Pinpoint the cell where the given text exists, returning its (X, Y) midpoint coordinate. 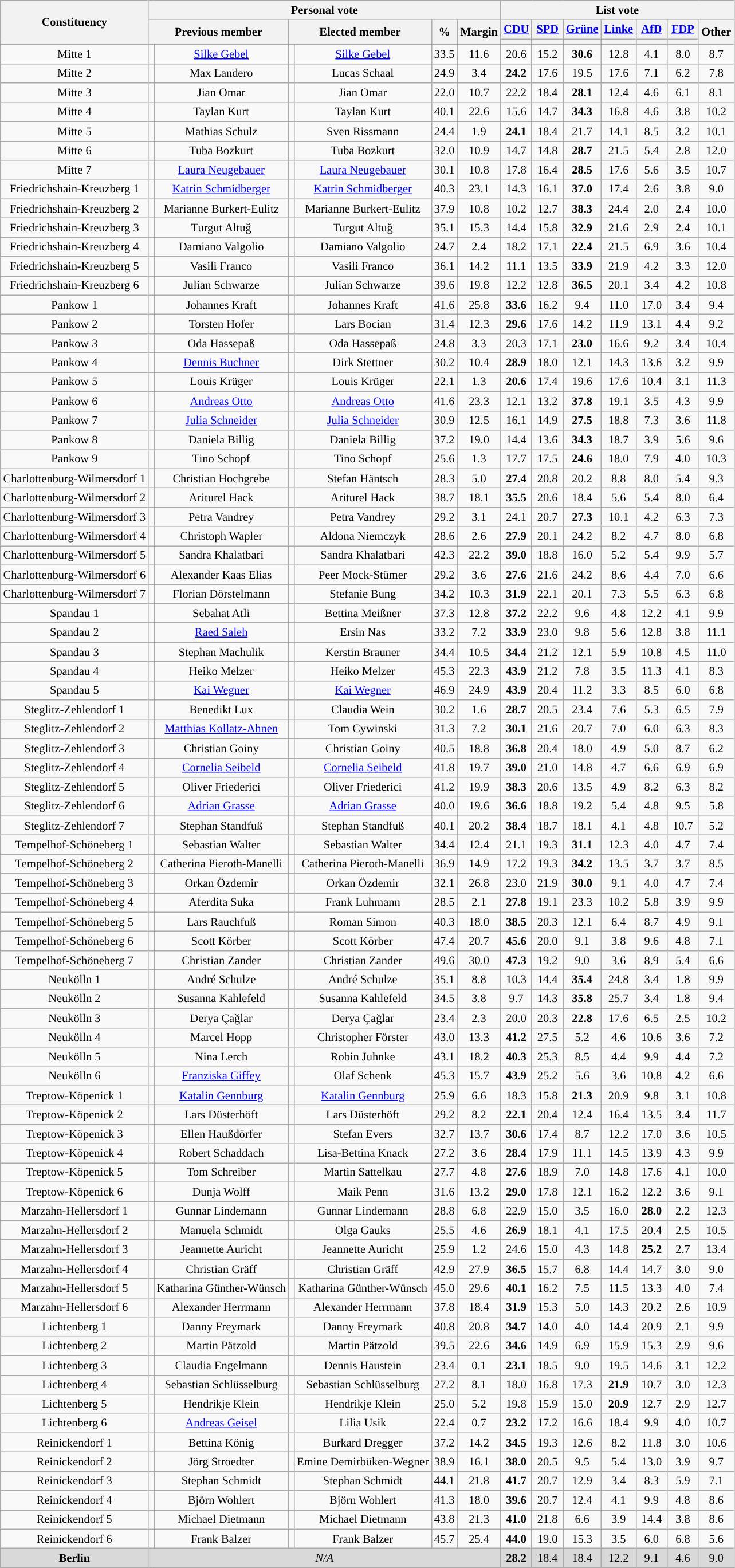
28.6 (445, 536)
Tempelhof-Schöneberg 2 (74, 864)
21.7 (582, 131)
Sebahat Atli (221, 613)
Treptow-Köpenick 4 (74, 1153)
% (445, 32)
8.9 (652, 960)
33.6 (517, 305)
Peer Mock-Stümer (363, 575)
15.2 (548, 54)
Treptow-Köpenick 2 (74, 1114)
Raed Saleh (221, 632)
22.9 (517, 1211)
39.5 (445, 1346)
17.9 (548, 1153)
Treptow-Köpenick 6 (74, 1192)
27.4 (517, 478)
Tempelhof-Schöneberg 5 (74, 922)
1.2 (479, 1249)
Pankow 2 (74, 324)
34.6 (517, 1346)
List vote (618, 10)
26.8 (479, 883)
Marzahn-Hellersdorf 2 (74, 1230)
Tempelhof-Schöneberg 7 (74, 960)
25.8 (479, 305)
5.7 (716, 555)
36.1 (445, 266)
38.5 (517, 922)
Friedrichshain-Kreuzberg 2 (74, 209)
25.5 (445, 1230)
Elected member (360, 32)
5.3 (652, 710)
Constituency (74, 22)
Tom Cywinski (363, 729)
28.9 (517, 363)
14.5 (619, 1153)
Andreas Geisel (221, 1423)
25.4 (479, 1539)
Treptow-Köpenick 5 (74, 1172)
2.7 (683, 1249)
42.3 (445, 555)
Roman Simon (363, 922)
47.3 (517, 960)
Marzahn-Hellersdorf 6 (74, 1307)
Charlottenburg-Wilmersdorf 6 (74, 575)
0.1 (479, 1365)
2.0 (652, 209)
Reinickendorf 6 (74, 1539)
31.3 (445, 729)
23.2 (517, 1423)
Stefan Häntsch (363, 478)
43.8 (445, 1519)
Pankow 3 (74, 343)
13.0 (652, 1461)
Franziska Giffey (221, 1076)
17.7 (517, 459)
Lichtenberg 5 (74, 1404)
40.5 (445, 748)
SPD (548, 29)
Friedrichshain-Kreuzberg 3 (74, 227)
26.9 (517, 1230)
Steglitz-Zehlendorf 4 (74, 768)
35.4 (582, 980)
7.6 (619, 710)
27.7 (445, 1172)
Spandau 2 (74, 632)
21.1 (517, 844)
28.0 (652, 1211)
Lucas Schaal (363, 73)
Martin Sattelkau (363, 1172)
38.9 (445, 1461)
Claudia Wein (363, 710)
37.3 (445, 613)
Pankow 4 (74, 363)
Pankow 9 (74, 459)
Berlin (74, 1558)
32.1 (445, 883)
Neukölln 6 (74, 1076)
Max Landero (221, 73)
47.4 (445, 941)
Steglitz-Zehlendorf 1 (74, 710)
Charlottenburg-Wilmersdorf 1 (74, 478)
Spandau 1 (74, 613)
Matthias Kollatz-Ahnen (221, 729)
Friedrichshain-Kreuzberg 6 (74, 285)
Bettina Meißner (363, 613)
15.6 (517, 112)
31.6 (445, 1192)
44.1 (445, 1481)
32.7 (445, 1134)
45.7 (445, 1539)
12.6 (582, 1443)
37.9 (445, 209)
Linke (619, 29)
Charlottenburg-Wilmersdorf 5 (74, 555)
Olga Gauks (363, 1230)
Steglitz-Zehlendorf 7 (74, 826)
4.5 (683, 652)
Reinickendorf 1 (74, 1443)
Emine Demirbüken-Wegner (363, 1461)
12.9 (582, 1481)
Robin Juhnke (363, 1056)
Lars Rauchfuß (221, 922)
AfD (652, 29)
11.7 (716, 1114)
28.1 (582, 93)
13.7 (479, 1134)
34.7 (517, 1327)
41.7 (517, 1481)
Friedrichshain-Kreuzberg 1 (74, 189)
Nina Lerch (221, 1056)
36.6 (517, 806)
N/A (324, 1558)
Tom Schreiber (221, 1172)
Marcel Hopp (221, 1038)
45.0 (445, 1288)
Neukölln 2 (74, 999)
35.8 (582, 999)
18.5 (548, 1365)
41.8 (445, 768)
Christoph Wapler (221, 536)
Mitte 1 (74, 54)
Neukölln 3 (74, 1018)
Friedrichshain-Kreuzberg 5 (74, 266)
Olaf Schenk (363, 1076)
25.0 (445, 1404)
40.8 (445, 1327)
14.6 (652, 1365)
21.0 (548, 768)
41.0 (517, 1519)
Aldona Niemczyk (363, 536)
Lichtenberg 3 (74, 1365)
14.0 (548, 1327)
30.9 (445, 421)
Claudia Engelmann (221, 1365)
22.3 (479, 671)
Dennis Buchner (221, 363)
25.3 (548, 1056)
Jörg Stroedter (221, 1461)
Reinickendorf 2 (74, 1461)
36.9 (445, 864)
Treptow-Köpenick 1 (74, 1095)
Torsten Hofer (221, 324)
Marzahn-Hellersdorf 3 (74, 1249)
Spandau 3 (74, 652)
Ersin Nas (363, 632)
6.1 (683, 93)
0.7 (479, 1423)
Robert Schaddach (221, 1153)
7.5 (582, 1288)
Mitte 4 (74, 112)
Personal vote (324, 10)
Pankow 5 (74, 382)
38.4 (517, 826)
Ellen Haußdörfer (221, 1134)
Tempelhof-Schöneberg 1 (74, 844)
Other (716, 32)
18.9 (548, 1172)
Grüne (582, 29)
49.6 (445, 960)
Mitte 7 (74, 170)
Spandau 5 (74, 690)
1.9 (479, 131)
Steglitz-Zehlendorf 5 (74, 787)
Charlottenburg-Wilmersdorf 4 (74, 536)
5.5 (652, 594)
17.3 (582, 1385)
Lars Bocian (363, 324)
Steglitz-Zehlendorf 2 (74, 729)
Mitte 3 (74, 93)
27.3 (582, 517)
Alexander Kaas Elias (221, 575)
28.8 (445, 1211)
9.3 (716, 478)
Charlottenburg-Wilmersdorf 3 (74, 517)
37.0 (582, 189)
Christopher Förster (363, 1038)
Steglitz-Zehlendorf 3 (74, 748)
11.9 (619, 324)
Mitte 6 (74, 151)
Tempelhof-Schöneberg 4 (74, 902)
44.0 (517, 1539)
Frank Luhmann (363, 902)
Spandau 4 (74, 671)
Mathias Schulz (221, 131)
Maik Penn (363, 1192)
2.3 (479, 1018)
Florian Dörstelmann (221, 594)
29.0 (517, 1192)
43.1 (445, 1056)
25.7 (619, 999)
13.1 (652, 324)
24.7 (445, 247)
19.9 (479, 787)
Mitte 5 (74, 131)
Lichtenberg 4 (74, 1385)
Reinickendorf 5 (74, 1519)
Aferdita Suka (221, 902)
25.6 (445, 459)
Pankow 7 (74, 421)
FDP (683, 29)
Lichtenberg 1 (74, 1327)
31.4 (445, 324)
Marzahn-Hellersdorf 1 (74, 1211)
Bettina König (221, 1443)
Lilia Usik (363, 1423)
Treptow-Köpenick 3 (74, 1134)
Stefanie Bung (363, 594)
11.6 (479, 54)
38.7 (445, 497)
33.2 (445, 632)
Mitte 2 (74, 73)
Neukölln 1 (74, 980)
Dennis Haustein (363, 1365)
2.2 (683, 1211)
Stephan Machulik (221, 652)
13.4 (716, 1249)
13.9 (652, 1153)
18.3 (517, 1095)
Lichtenberg 6 (74, 1423)
Burkard Dregger (363, 1443)
32.9 (582, 227)
Pankow 1 (74, 305)
33.5 (445, 54)
Steglitz-Zehlendorf 6 (74, 806)
14.1 (619, 131)
27.8 (517, 902)
41.3 (445, 1500)
Kerstin Brauner (363, 652)
12.5 (479, 421)
45.6 (517, 941)
42.9 (445, 1269)
CDU (517, 29)
11.5 (619, 1288)
Sven Rissmann (363, 131)
28.4 (517, 1153)
2.8 (683, 151)
28.3 (445, 478)
32.0 (445, 151)
Pankow 8 (74, 439)
Lisa-Bettina Knack (363, 1153)
22.0 (445, 93)
46.9 (445, 690)
Charlottenburg-Wilmersdorf 2 (74, 497)
Dirk Stettner (363, 363)
Marzahn-Hellersdorf 5 (74, 1288)
22.8 (582, 1018)
Pankow 6 (74, 401)
19.7 (479, 768)
Reinickendorf 3 (74, 1481)
Christian Hochgrebe (221, 478)
Margin (479, 32)
11.2 (582, 690)
Marzahn-Hellersdorf 4 (74, 1269)
Reinickendorf 4 (74, 1500)
Previous member (219, 32)
36.8 (517, 748)
Tempelhof-Schöneberg 6 (74, 941)
28.2 (517, 1558)
43.0 (445, 1038)
Friedrichshain-Kreuzberg 4 (74, 247)
Lichtenberg 2 (74, 1346)
Benedikt Lux (221, 710)
Dunja Wolff (221, 1192)
38.0 (517, 1461)
Neukölln 4 (74, 1038)
Stefan Evers (363, 1134)
31.1 (582, 844)
40.0 (445, 806)
Neukölln 5 (74, 1056)
Manuela Schmidt (221, 1230)
Charlottenburg-Wilmersdorf 7 (74, 594)
35.5 (517, 497)
1.6 (479, 710)
Tempelhof-Schöneberg 3 (74, 883)
